Scan for the cell matching the given text and deliver its [x, y] coordinate at center. 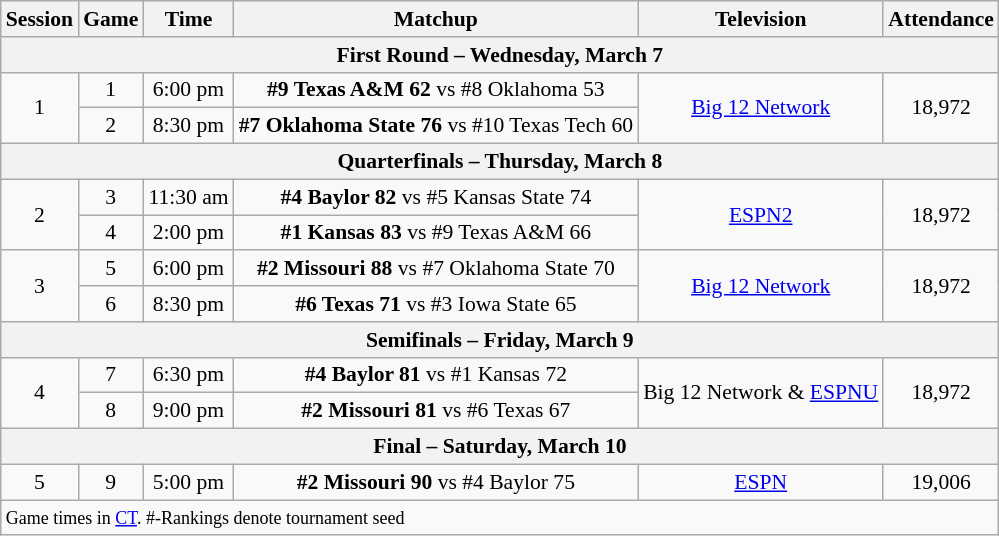
6:30 pm [188, 375]
5:00 pm [188, 482]
Semifinals – Friday, March 9 [500, 340]
9:00 pm [188, 411]
Television [760, 19]
ESPN2 [760, 214]
#9 Texas A&M 62 vs #8 Oklahoma 53 [436, 90]
Game times in CT. #-Rankings denote tournament seed [500, 518]
7 [110, 375]
#7 Oklahoma State 76 vs #10 Texas Tech 60 [436, 126]
2:00 pm [188, 233]
19,006 [941, 482]
Game [110, 19]
Time [188, 19]
11:30 am [188, 197]
Session [40, 19]
#4 Baylor 82 vs #5 Kansas State 74 [436, 197]
ESPN [760, 482]
#2 Missouri 90 vs #4 Baylor 75 [436, 482]
6 [110, 304]
#2 Missouri 81 vs #6 Texas 67 [436, 411]
#6 Texas 71 vs #3 Iowa State 65 [436, 304]
#1 Kansas 83 vs #9 Texas A&M 66 [436, 233]
Matchup [436, 19]
First Round – Wednesday, March 7 [500, 55]
#4 Baylor 81 vs #1 Kansas 72 [436, 375]
Attendance [941, 19]
9 [110, 482]
Big 12 Network & ESPNU [760, 392]
Final – Saturday, March 10 [500, 447]
Quarterfinals – Thursday, March 8 [500, 162]
8 [110, 411]
#2 Missouri 88 vs #7 Oklahoma State 70 [436, 269]
